For the text-containing cell, return its midpoint in (X, Y) coordinate format. 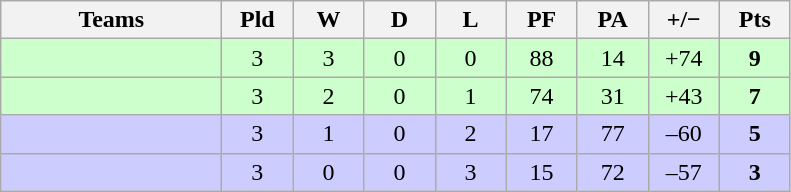
Pts (754, 20)
+74 (684, 58)
PF (542, 20)
D (400, 20)
14 (612, 58)
–57 (684, 172)
7 (754, 96)
15 (542, 172)
+/− (684, 20)
77 (612, 134)
5 (754, 134)
88 (542, 58)
+43 (684, 96)
74 (542, 96)
72 (612, 172)
W (328, 20)
31 (612, 96)
–60 (684, 134)
Pld (258, 20)
L (470, 20)
17 (542, 134)
Teams (112, 20)
9 (754, 58)
PA (612, 20)
